Provide the [x, y] coordinate of the cell's center where the given text is located.  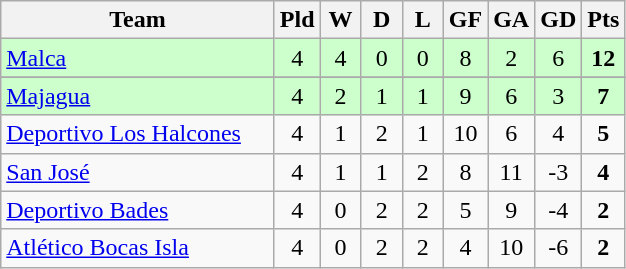
Deportivo Los Halcones [138, 134]
L [422, 20]
Malca [138, 58]
Deportivo Bades [138, 210]
-6 [558, 248]
11 [512, 172]
San José [138, 172]
-3 [558, 172]
GD [558, 20]
Pts [604, 20]
7 [604, 96]
3 [558, 96]
Pld [297, 20]
D [382, 20]
GA [512, 20]
GF [465, 20]
12 [604, 58]
Atlético Bocas Isla [138, 248]
W [340, 20]
Majagua [138, 96]
Team [138, 20]
-4 [558, 210]
